Pinpoint the cell where the given text exists, returning its [x, y] midpoint coordinate. 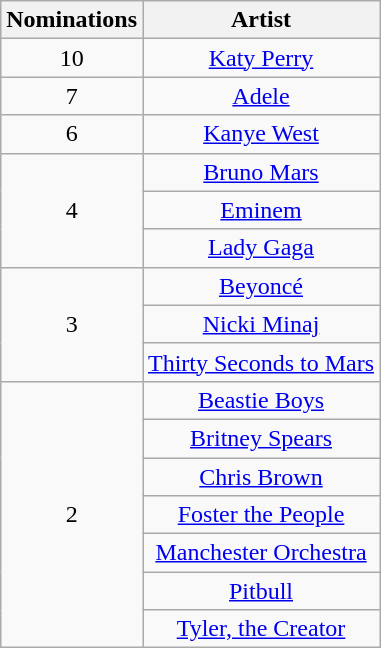
Tyler, the Creator [260, 629]
Britney Spears [260, 438]
Katy Perry [260, 58]
Lady Gaga [260, 248]
Nicki Minaj [260, 324]
Artist [260, 20]
Chris Brown [260, 477]
2 [72, 514]
Beastie Boys [260, 400]
Beyoncé [260, 286]
Pitbull [260, 591]
Manchester Orchestra [260, 553]
Adele [260, 96]
6 [72, 134]
4 [72, 210]
7 [72, 96]
Nominations [72, 20]
10 [72, 58]
Foster the People [260, 515]
Kanye West [260, 134]
Eminem [260, 210]
Thirty Seconds to Mars [260, 362]
3 [72, 324]
Bruno Mars [260, 172]
